From the cell containing the given text, extract its center point as [X, Y] coordinate. 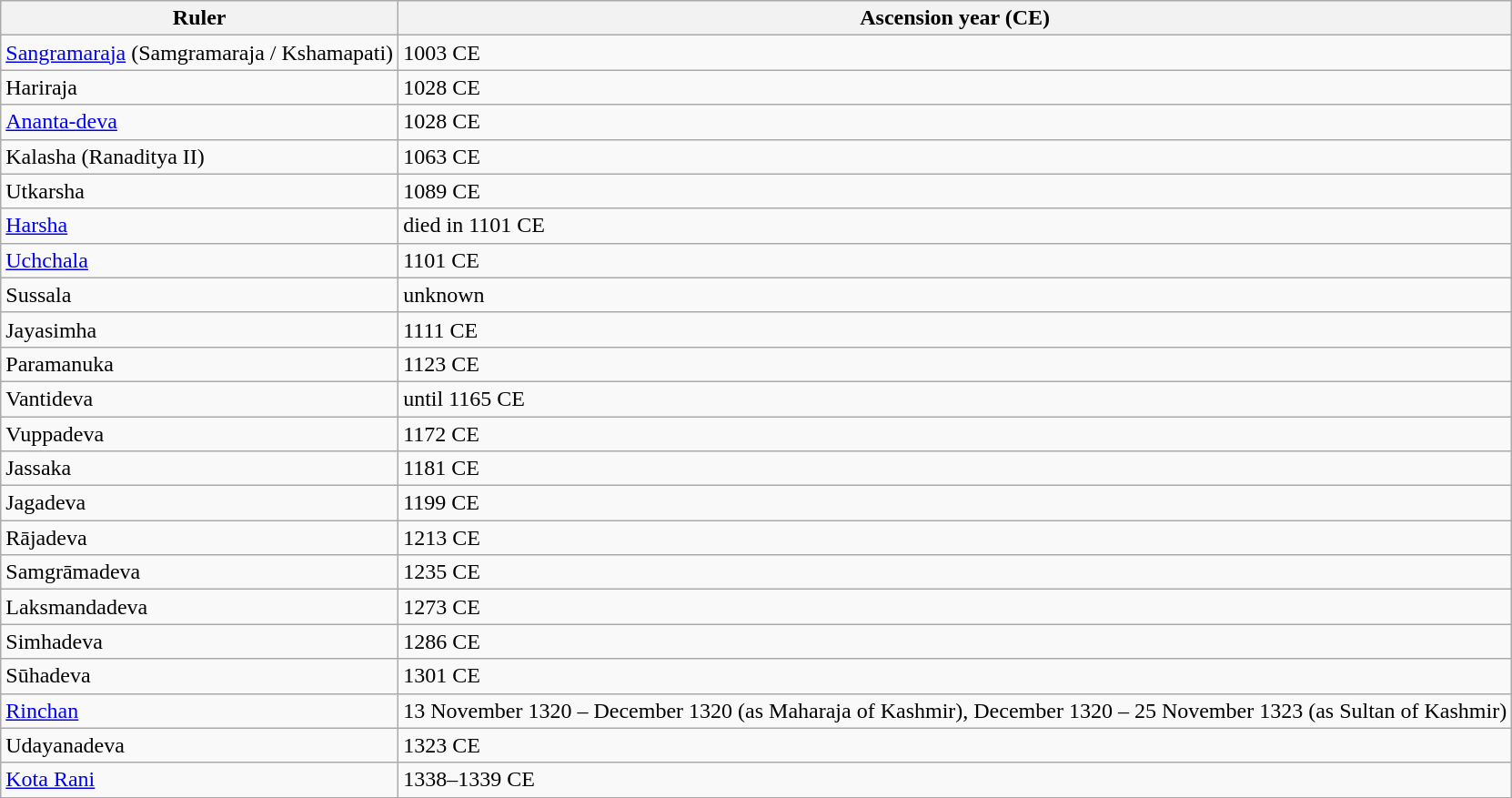
13 November 1320 – December 1320 (as Maharaja of Kashmir), December 1320 – 25 November 1323 (as Sultan of Kashmir) [955, 711]
Jagadeva [200, 503]
1172 CE [955, 434]
1089 CE [955, 191]
Rinchan [200, 711]
Udayanadeva [200, 745]
1199 CE [955, 503]
1273 CE [955, 607]
Vuppadeva [200, 434]
Sussala [200, 295]
Kalasha (Ranaditya II) [200, 157]
Rājadeva [200, 538]
1213 CE [955, 538]
1063 CE [955, 157]
Vantideva [200, 399]
Kota Rani [200, 780]
until 1165 CE [955, 399]
Uchchala [200, 260]
1323 CE [955, 745]
Utkarsha [200, 191]
1286 CE [955, 641]
1181 CE [955, 469]
died in 1101 CE [955, 226]
Jassaka [200, 469]
1003 CE [955, 53]
1338–1339 CE [955, 780]
Harsha [200, 226]
Sangramaraja (Samgramaraja / Kshamapati) [200, 53]
Ananta-deva [200, 122]
Simhadeva [200, 641]
Laksmandadeva [200, 607]
unknown [955, 295]
Samgrāmadeva [200, 572]
Jayasimha [200, 329]
1235 CE [955, 572]
1123 CE [955, 364]
1101 CE [955, 260]
1111 CE [955, 329]
Ruler [200, 18]
Hariraja [200, 87]
Paramanuka [200, 364]
1301 CE [955, 676]
Sūhadeva [200, 676]
Ascension year (CE) [955, 18]
